Search for the cell housing the specified text and yield its [X, Y] center coordinate. 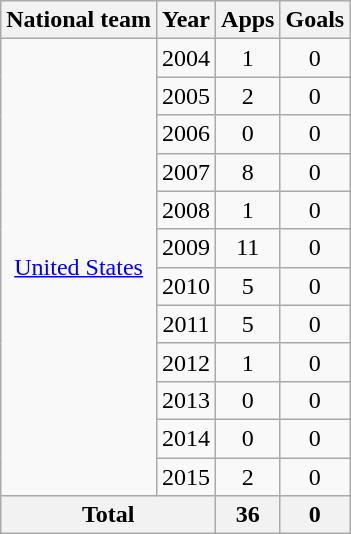
2004 [186, 58]
2013 [186, 400]
2010 [186, 286]
8 [248, 172]
Goals [315, 20]
36 [248, 515]
2014 [186, 438]
2006 [186, 134]
2009 [186, 248]
2005 [186, 96]
United States [79, 268]
Total [108, 515]
Apps [248, 20]
2007 [186, 172]
National team [79, 20]
2012 [186, 362]
11 [248, 248]
Year [186, 20]
2015 [186, 477]
2008 [186, 210]
2011 [186, 324]
